Pinpoint the cell where the given text exists, returning its [X, Y] midpoint coordinate. 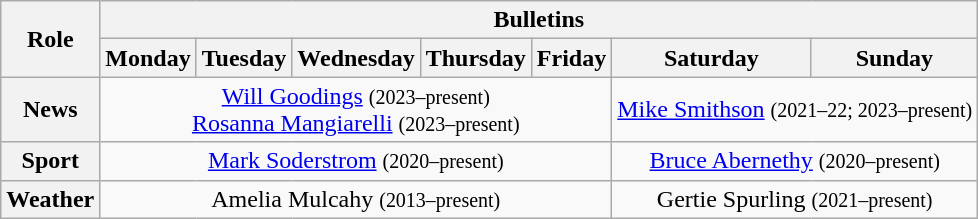
Tuesday [244, 58]
News [50, 110]
Bruce Abernethy (2020–present) [795, 161]
Monday [148, 58]
Amelia Mulcahy (2013–present) [356, 199]
Bulletins [539, 20]
Will Goodings (2023–present)Rosanna Mangiarelli (2023–present) [356, 110]
Sunday [894, 58]
Friday [571, 58]
Mark Soderstrom (2020–present) [356, 161]
Thursday [476, 58]
Wednesday [356, 58]
Gertie Spurling (2021–present) [795, 199]
Sport [50, 161]
Weather [50, 199]
Saturday [712, 58]
Mike Smithson (2021–22; 2023–present) [795, 110]
Role [50, 39]
